Find where the given text appears and provide that cell's center as [X, Y] coordinate. 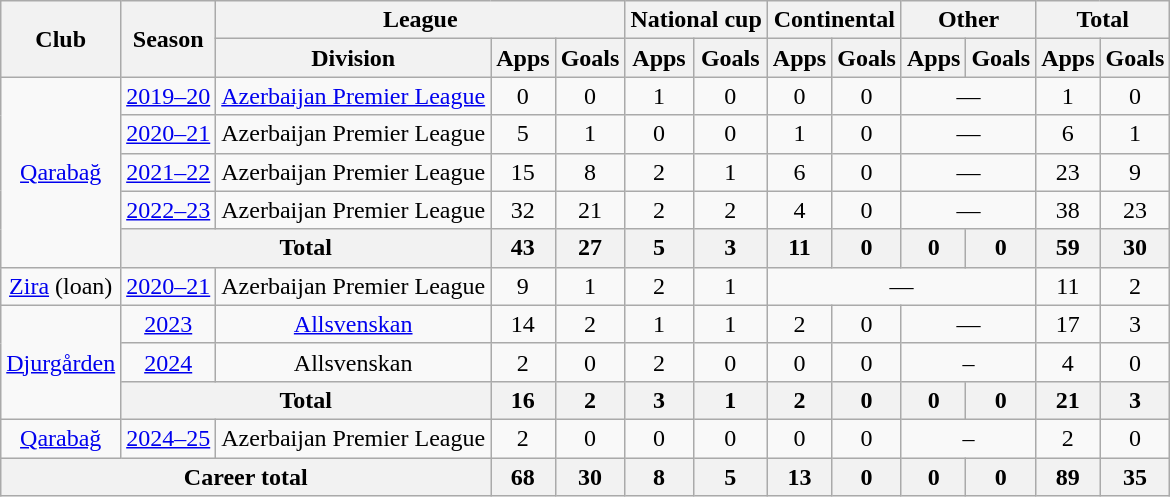
2019–20 [168, 96]
43 [523, 248]
2024 [168, 362]
2024–25 [168, 438]
League [420, 20]
16 [523, 400]
2021–22 [168, 172]
Division [354, 58]
Djurgården [61, 362]
38 [1068, 210]
Career total [246, 477]
2022–23 [168, 210]
14 [523, 324]
Club [61, 39]
Season [168, 39]
27 [590, 248]
2023 [168, 324]
32 [523, 210]
Zira (loan) [61, 286]
89 [1068, 477]
Continental [834, 20]
Other [968, 20]
35 [1135, 477]
15 [523, 172]
59 [1068, 248]
National cup [696, 20]
68 [523, 477]
17 [1068, 324]
13 [799, 477]
